Detect which cell encompasses the target text, then output its [X, Y] center coordinate. 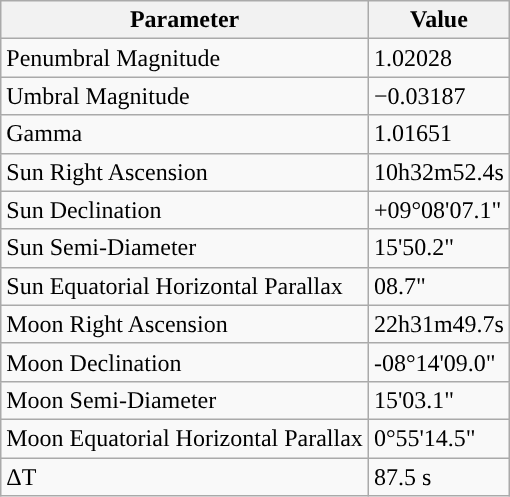
Value [438, 20]
1.02028 [438, 58]
−0.03187 [438, 96]
Penumbral Magnitude [185, 58]
08.7" [438, 286]
+09°08'07.1" [438, 210]
15'03.1" [438, 400]
1.01651 [438, 134]
Sun Equatorial Horizontal Parallax [185, 286]
22h31m49.7s [438, 324]
Parameter [185, 20]
Sun Declination [185, 210]
Sun Semi-Diameter [185, 248]
Sun Right Ascension [185, 172]
15'50.2" [438, 248]
-08°14'09.0" [438, 362]
Gamma [185, 134]
Moon Semi-Diameter [185, 400]
Moon Declination [185, 362]
ΔT [185, 477]
10h32m52.4s [438, 172]
0°55'14.5" [438, 438]
87.5 s [438, 477]
Moon Right Ascension [185, 324]
Moon Equatorial Horizontal Parallax [185, 438]
Umbral Magnitude [185, 96]
